Return [X, Y] of the center of cell containing provided text 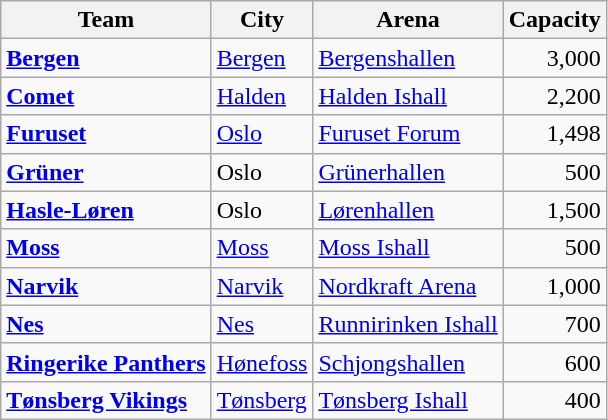
Furuset Forum [408, 134]
Tønsberg [262, 400]
City [262, 20]
Halden [262, 96]
Bergenshallen [408, 58]
1,500 [554, 210]
Halden Ishall [408, 96]
Furuset [106, 134]
Tønsberg Ishall [408, 400]
Moss Ishall [408, 248]
Capacity [554, 20]
400 [554, 400]
Runnirinken Ishall [408, 324]
2,200 [554, 96]
1,498 [554, 134]
Grüner [106, 172]
Lørenhallen [408, 210]
Comet [106, 96]
3,000 [554, 58]
Hasle-Løren [106, 210]
Nordkraft Arena [408, 286]
Grünerhallen [408, 172]
Arena [408, 20]
700 [554, 324]
Team [106, 20]
Tønsberg Vikings [106, 400]
Hønefoss [262, 362]
600 [554, 362]
1,000 [554, 286]
Schjongshallen [408, 362]
Ringerike Panthers [106, 362]
